From the cell containing the given text, extract its center point as [X, Y] coordinate. 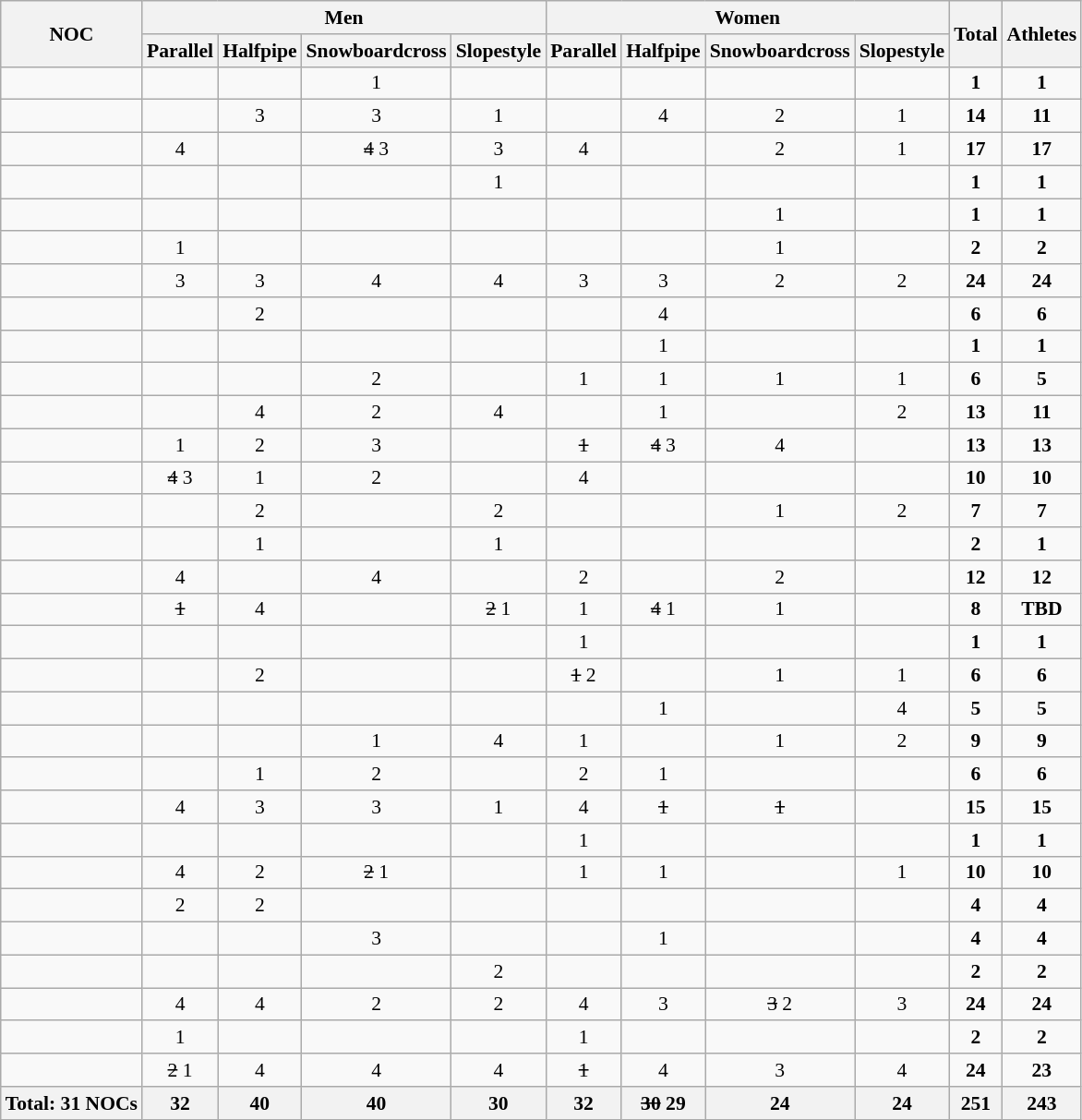
1 2 [583, 676]
30 [499, 1103]
243 [1042, 1103]
Women [748, 18]
14 [975, 116]
Total: 31 NOCs [72, 1103]
8 [975, 609]
Total [975, 33]
3 2 [780, 1005]
4 1 [663, 609]
30 29 [663, 1103]
Men [343, 18]
251 [975, 1103]
NOC [72, 33]
Athletes [1042, 33]
23 [1042, 1070]
TBD [1042, 609]
